Output the [x, y] coordinate of the center of the cell containing the given text.  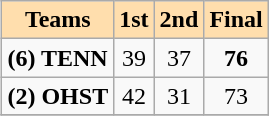
42 [134, 96]
39 [134, 58]
(2) OHST [58, 96]
37 [179, 58]
2nd [179, 20]
(6) TENN [58, 58]
76 [236, 58]
1st [134, 20]
Teams [58, 20]
73 [236, 96]
31 [179, 96]
Final [236, 20]
